Provide the [X, Y] coordinate of the cell's center where the given text is located.  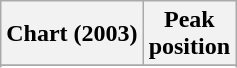
Peakposition [189, 34]
Chart (2003) [72, 34]
